Scan for the cell matching the given text and deliver its (x, y) coordinate at center. 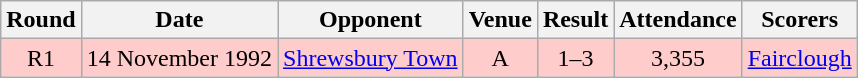
Attendance (678, 20)
Opponent (371, 20)
Scorers (800, 20)
3,355 (678, 58)
1–3 (575, 58)
Fairclough (800, 58)
14 November 1992 (179, 58)
A (500, 58)
Result (575, 20)
Round (41, 20)
Venue (500, 20)
Date (179, 20)
Shrewsbury Town (371, 58)
R1 (41, 58)
